Find where the given text appears and provide that cell's center as [X, Y] coordinate. 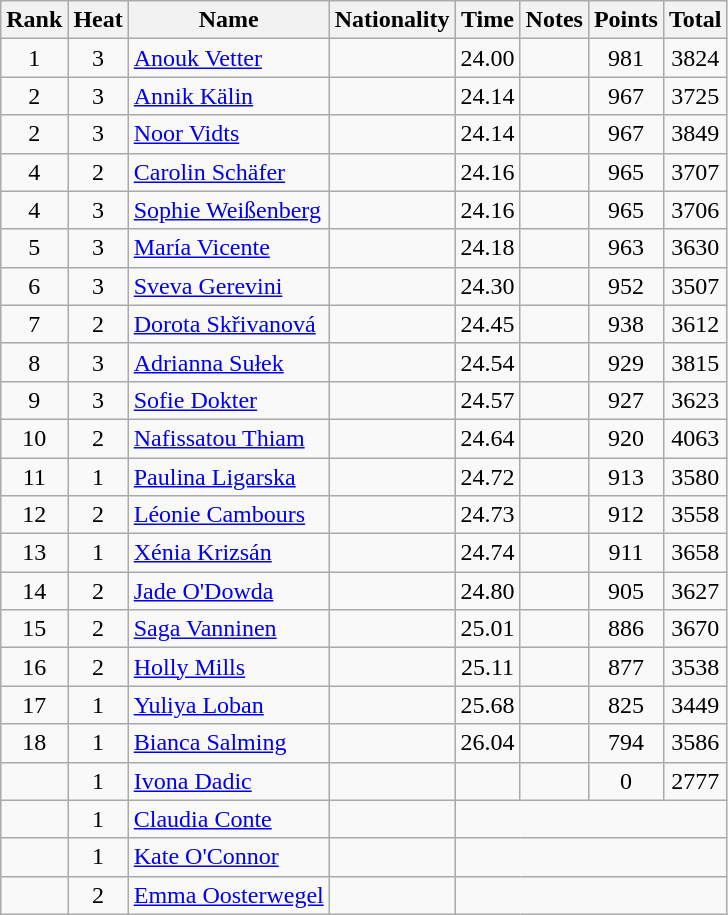
Saga Vanninen [228, 629]
3815 [695, 362]
3507 [695, 286]
905 [626, 591]
24.64 [488, 438]
18 [34, 743]
Anouk Vetter [228, 58]
Notes [554, 20]
Points [626, 20]
Holly Mills [228, 667]
2777 [695, 781]
24.54 [488, 362]
927 [626, 400]
3586 [695, 743]
3623 [695, 400]
26.04 [488, 743]
6 [34, 286]
Xénia Krizsán [228, 553]
9 [34, 400]
913 [626, 477]
Dorota Skřivanová [228, 324]
Emma Oosterwegel [228, 895]
Annik Kälin [228, 96]
Sveva Gerevini [228, 286]
24.30 [488, 286]
25.11 [488, 667]
24.00 [488, 58]
5 [34, 248]
11 [34, 477]
3630 [695, 248]
Claudia Conte [228, 819]
25.68 [488, 705]
17 [34, 705]
886 [626, 629]
Total [695, 20]
Bianca Salming [228, 743]
Nationality [392, 20]
Adrianna Sułek [228, 362]
Jade O'Dowda [228, 591]
Sophie Weißenberg [228, 210]
Ivona Dadic [228, 781]
Kate O'Connor [228, 857]
3824 [695, 58]
8 [34, 362]
Heat [98, 20]
3707 [695, 172]
24.72 [488, 477]
Léonie Cambours [228, 515]
Carolin Schäfer [228, 172]
16 [34, 667]
929 [626, 362]
3538 [695, 667]
24.73 [488, 515]
25.01 [488, 629]
3670 [695, 629]
Noor Vidts [228, 134]
7 [34, 324]
Paulina Ligarska [228, 477]
3580 [695, 477]
952 [626, 286]
Yuliya Loban [228, 705]
877 [626, 667]
0 [626, 781]
3658 [695, 553]
4063 [695, 438]
963 [626, 248]
María Vicente [228, 248]
12 [34, 515]
24.57 [488, 400]
15 [34, 629]
Time [488, 20]
10 [34, 438]
3849 [695, 134]
3627 [695, 591]
794 [626, 743]
24.18 [488, 248]
938 [626, 324]
3706 [695, 210]
Name [228, 20]
912 [626, 515]
14 [34, 591]
24.74 [488, 553]
24.45 [488, 324]
Sofie Dokter [228, 400]
24.80 [488, 591]
3558 [695, 515]
Nafissatou Thiam [228, 438]
Rank [34, 20]
3725 [695, 96]
3449 [695, 705]
981 [626, 58]
13 [34, 553]
3612 [695, 324]
911 [626, 553]
825 [626, 705]
920 [626, 438]
